Scan for the cell matching the given text and deliver its [x, y] coordinate at center. 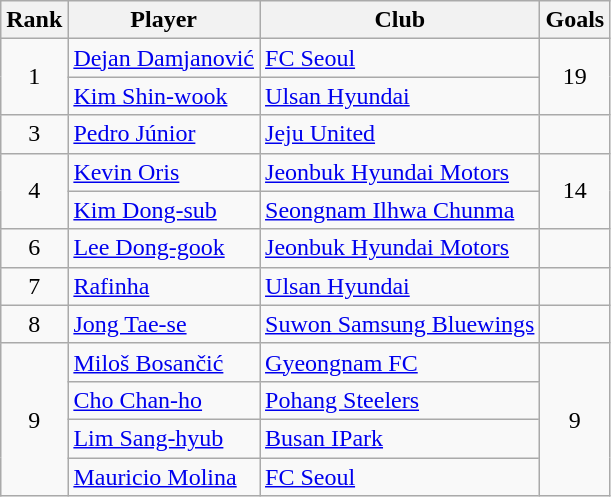
Pohang Steelers [400, 400]
Cho Chan-ho [164, 400]
7 [34, 286]
Kim Dong-sub [164, 210]
6 [34, 248]
Dejan Damjanović [164, 58]
Club [400, 20]
8 [34, 324]
Jeju United [400, 134]
Busan IPark [400, 438]
Miloš Bosančić [164, 362]
Pedro Júnior [164, 134]
Jong Tae-se [164, 324]
14 [575, 191]
Kim Shin-wook [164, 96]
Suwon Samsung Bluewings [400, 324]
Gyeongnam FC [400, 362]
1 [34, 77]
Player [164, 20]
Rank [34, 20]
Seongnam Ilhwa Chunma [400, 210]
Goals [575, 20]
Lim Sang-hyub [164, 438]
Lee Dong-gook [164, 248]
4 [34, 191]
3 [34, 134]
Kevin Oris [164, 172]
19 [575, 77]
Rafinha [164, 286]
Mauricio Molina [164, 477]
